Provide the (x, y) coordinate of the cell's center where the given text is located.  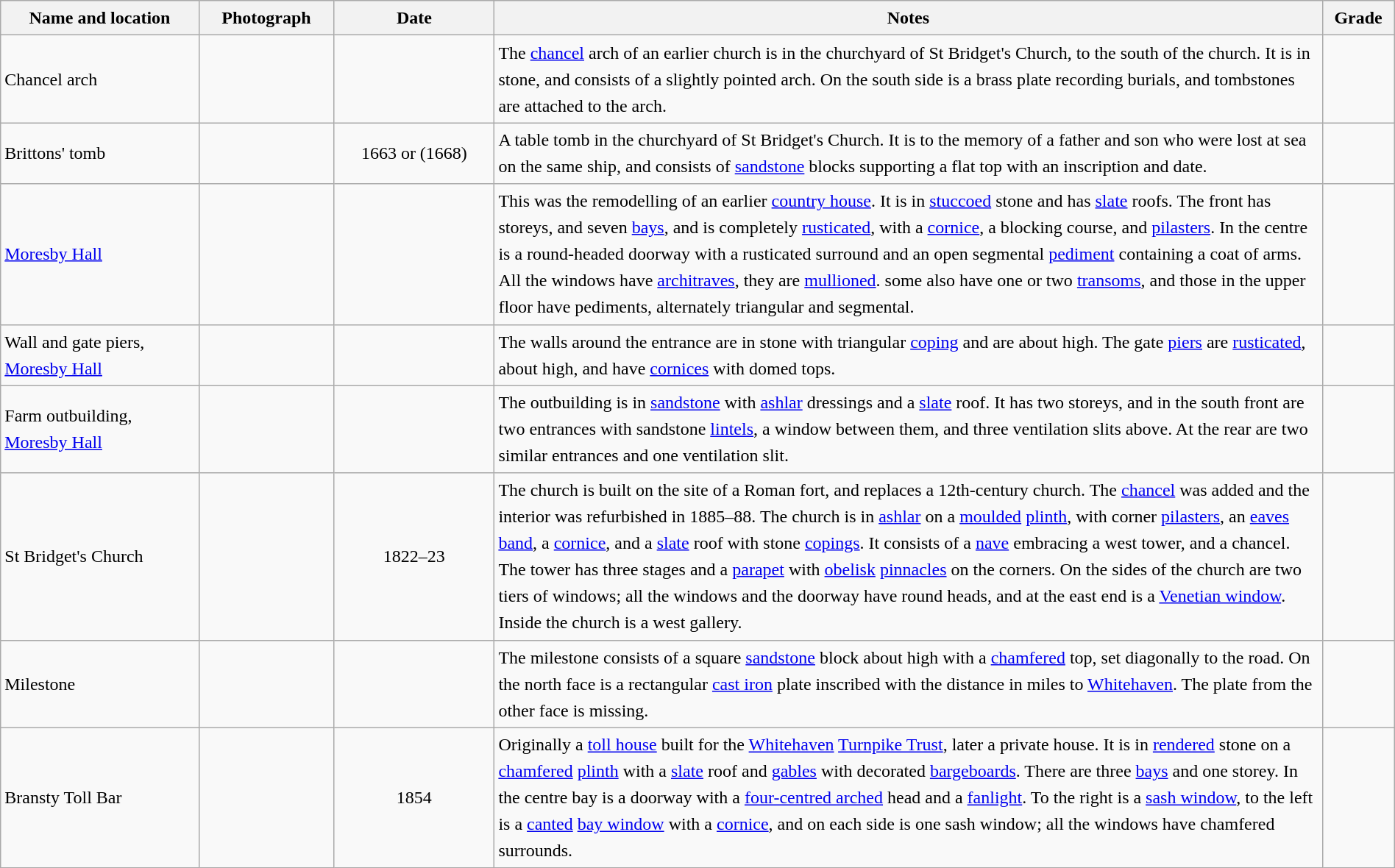
1822–23 (414, 556)
Farm outbuilding, Moresby Hall (100, 430)
St Bridget's Church (100, 556)
Brittons' tomb (100, 153)
Date (414, 18)
Photograph (266, 18)
1663 or (1668) (414, 153)
Wall and gate piers, Moresby Hall (100, 355)
Chancel arch (100, 79)
Notes (908, 18)
Name and location (100, 18)
Moresby Hall (100, 255)
Grade (1358, 18)
Bransty Toll Bar (100, 797)
1854 (414, 797)
Milestone (100, 684)
